Determine the (x, y) coordinate at the center of the cell enclosing the given text.  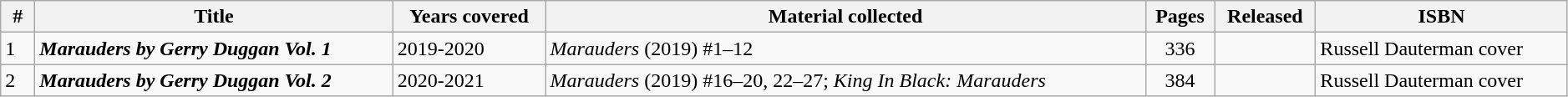
Pages (1180, 17)
2 (18, 80)
2019-2020 (469, 48)
Marauders by Gerry Duggan Vol. 1 (214, 48)
Marauders (2019) #16–20, 22–27; King In Black: Marauders (845, 80)
Material collected (845, 17)
Title (214, 17)
384 (1180, 80)
Marauders by Gerry Duggan Vol. 2 (214, 80)
2020-2021 (469, 80)
1 (18, 48)
Released (1265, 17)
Years covered (469, 17)
Marauders (2019) #1–12 (845, 48)
336 (1180, 48)
ISBN (1442, 17)
# (18, 17)
